Return the [x, y] coordinate for the center point of the cell that contains the specified text.  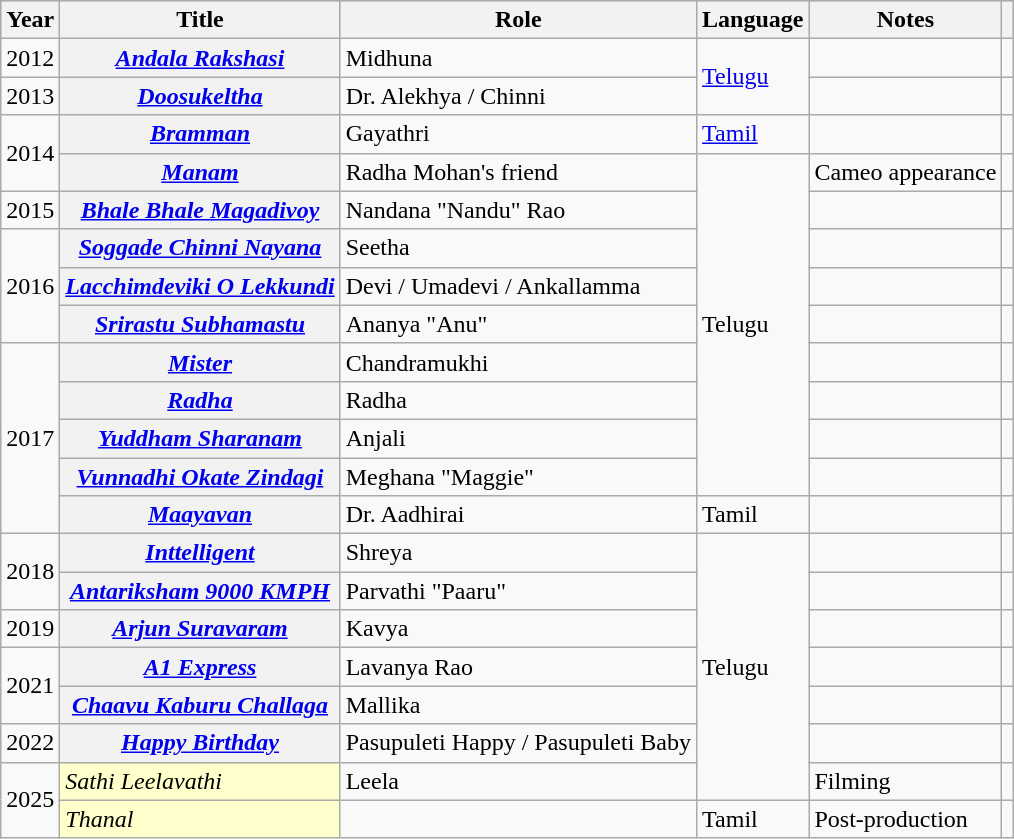
Shreya [518, 553]
Antariksham 9000 KMPH [200, 591]
Nandana "Nandu" Rao [518, 210]
Dr. Alekhya / Chinni [518, 96]
Leela [518, 781]
Maayavan [200, 515]
Year [30, 20]
Chandramukhi [518, 362]
Arjun Suravaram [200, 629]
Inttelligent [200, 553]
Bramman [200, 134]
Pasupuleti Happy / Pasupuleti Baby [518, 743]
Chaavu Kaburu Challaga [200, 705]
Anjali [518, 438]
2015 [30, 210]
2021 [30, 686]
Midhuna [518, 58]
2017 [30, 438]
Andala Rakshasi [200, 58]
2016 [30, 286]
Cameo appearance [906, 172]
2013 [30, 96]
Devi / Umadevi / Ankallamma [518, 286]
Meghana "Maggie" [518, 477]
Notes [906, 20]
A1 Express [200, 667]
Thanal [200, 819]
Srirastu Subhamastu [200, 324]
Radha Mohan's friend [518, 172]
Doosukeltha [200, 96]
2022 [30, 743]
Happy Birthday [200, 743]
2018 [30, 572]
Mallika [518, 705]
2014 [30, 153]
Soggade Chinni Nayana [200, 248]
Kavya [518, 629]
Role [518, 20]
Manam [200, 172]
Title [200, 20]
Seetha [518, 248]
Yuddham Sharanam [200, 438]
Bhale Bhale Magadivoy [200, 210]
Ananya "Anu" [518, 324]
Filming [906, 781]
Sathi Leelavathi [200, 781]
Vunnadhi Okate Zindagi [200, 477]
Gayathri [518, 134]
2019 [30, 629]
Parvathi "Paaru" [518, 591]
2025 [30, 800]
Language [753, 20]
2012 [30, 58]
Post-production [906, 819]
Mister [200, 362]
Dr. Aadhirai [518, 515]
Lavanya Rao [518, 667]
Lacchimdeviki O Lekkundi [200, 286]
